Scan for the cell matching the given text and deliver its (X, Y) coordinate at center. 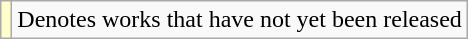
Denotes works that have not yet been released (240, 20)
